Locate the cell with the specified text and output its (x, y) center coordinate. 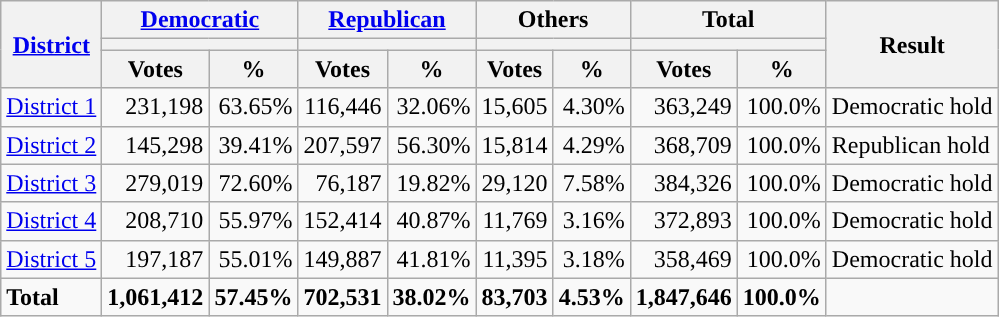
384,326 (684, 183)
152,414 (342, 221)
197,187 (156, 259)
3.16% (592, 221)
207,597 (342, 145)
District (52, 44)
368,709 (684, 145)
38.02% (432, 297)
41.81% (432, 259)
19.82% (432, 183)
372,893 (684, 221)
57.45% (254, 297)
358,469 (684, 259)
29,120 (514, 183)
7.58% (592, 183)
4.53% (592, 297)
11,769 (514, 221)
149,887 (342, 259)
Democratic (200, 20)
63.65% (254, 107)
District 4 (52, 221)
32.06% (432, 107)
Republican hold (912, 145)
40.87% (432, 221)
11,395 (514, 259)
4.29% (592, 145)
116,446 (342, 107)
Others (553, 20)
55.97% (254, 221)
3.18% (592, 259)
District 2 (52, 145)
279,019 (156, 183)
District 5 (52, 259)
Result (912, 44)
72.60% (254, 183)
District 3 (52, 183)
363,249 (684, 107)
231,198 (156, 107)
56.30% (432, 145)
55.01% (254, 259)
83,703 (514, 297)
Republican (387, 20)
145,298 (156, 145)
District 1 (52, 107)
15,605 (514, 107)
39.41% (254, 145)
76,187 (342, 183)
4.30% (592, 107)
208,710 (156, 221)
1,061,412 (156, 297)
702,531 (342, 297)
15,814 (514, 145)
1,847,646 (684, 297)
